Extract the [x, y] coordinate from the center of the cell holding the provided text.  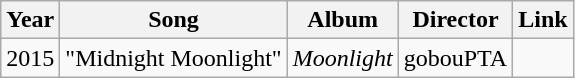
Director [455, 20]
2015 [30, 58]
Year [30, 20]
Song [174, 20]
Moonlight [342, 58]
Album [342, 20]
Link [543, 20]
"Midnight Moonlight" [174, 58]
gobouPTA [455, 58]
